Output the [X, Y] coordinate of the center of the cell containing the given text.  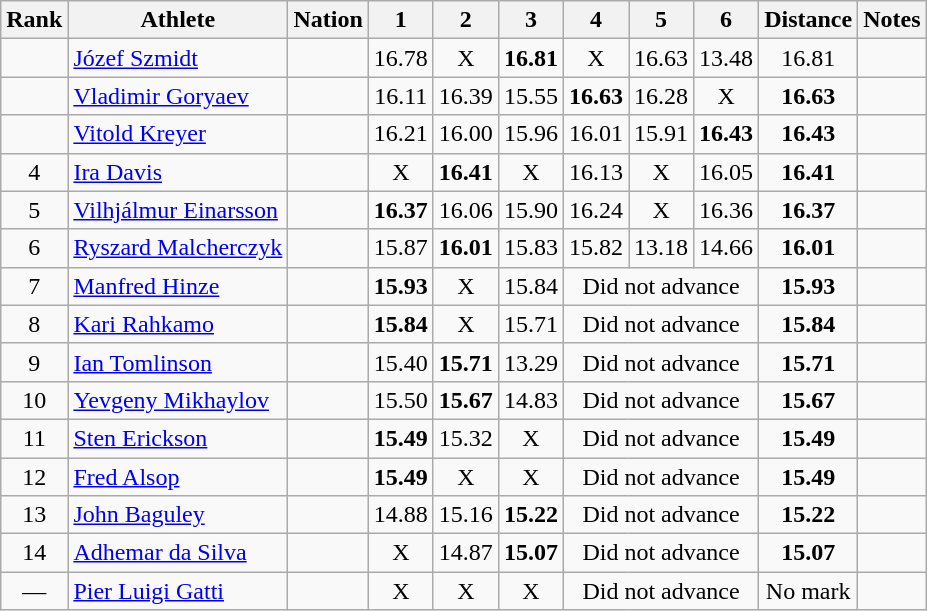
Pier Luigi Gatti [178, 591]
Vladimir Goryaev [178, 96]
13 [34, 515]
13.29 [530, 362]
Adhemar da Silva [178, 553]
15.90 [530, 210]
16.24 [596, 210]
16.05 [726, 172]
14.66 [726, 248]
16.00 [466, 134]
John Baguley [178, 515]
15.96 [530, 134]
Distance [808, 20]
9 [34, 362]
16.06 [466, 210]
16.11 [400, 96]
10 [34, 400]
14.88 [400, 515]
Athlete [178, 20]
15.55 [530, 96]
15.82 [596, 248]
Vitold Kreyer [178, 134]
Notes [892, 20]
Yevgeny Mikhaylov [178, 400]
15.16 [466, 515]
Ira Davis [178, 172]
14.83 [530, 400]
11 [34, 438]
15.83 [530, 248]
15.40 [400, 362]
8 [34, 324]
Ian Tomlinson [178, 362]
Vilhjálmur Einarsson [178, 210]
13.48 [726, 58]
14 [34, 553]
16.36 [726, 210]
16.13 [596, 172]
— [34, 591]
1 [400, 20]
16.78 [400, 58]
14.87 [466, 553]
Sten Erickson [178, 438]
15.32 [466, 438]
Manfred Hinze [178, 286]
12 [34, 477]
16.28 [662, 96]
16.21 [400, 134]
3 [530, 20]
15.87 [400, 248]
15.91 [662, 134]
7 [34, 286]
No mark [808, 591]
Ryszard Malcherczyk [178, 248]
2 [466, 20]
15.50 [400, 400]
Kari Rahkamo [178, 324]
13.18 [662, 248]
16.39 [466, 96]
Fred Alsop [178, 477]
Rank [34, 20]
Józef Szmidt [178, 58]
Nation [328, 20]
